Return the [x, y] coordinate for the center point of the cell that contains the specified text.  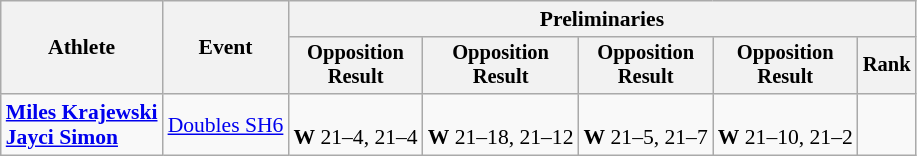
Miles KrajewskiJayci Simon [82, 124]
Rank [887, 66]
W 21–18, 21–12 [501, 124]
Preliminaries [602, 19]
Doubles SH6 [226, 124]
W 21–5, 21–7 [646, 124]
W 21–4, 21–4 [355, 124]
Athlete [82, 48]
Event [226, 48]
W 21–10, 21–2 [786, 124]
